Capture the cell that displays the provided text and extract its [X, Y] central coordinate. 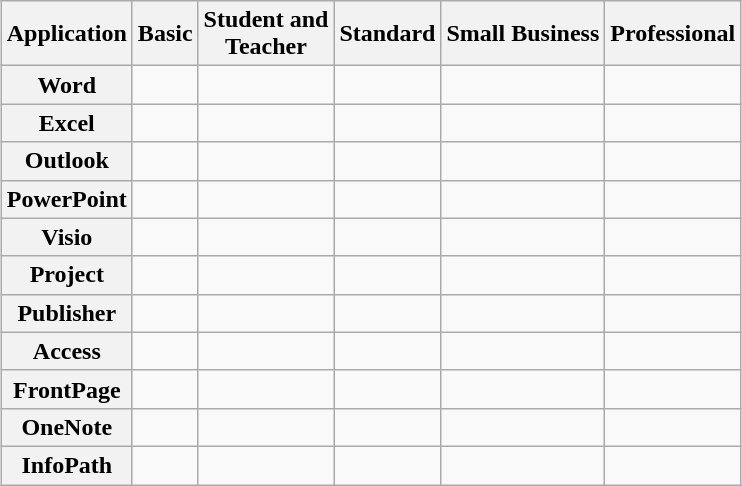
Excel [66, 123]
Word [66, 85]
Application [66, 34]
Standard [388, 34]
Small Business [523, 34]
Basic [165, 34]
Project [66, 275]
Outlook [66, 161]
Access [66, 351]
Professional [673, 34]
InfoPath [66, 465]
Visio [66, 237]
FrontPage [66, 389]
OneNote [66, 427]
Student andTeacher [266, 34]
Publisher [66, 313]
PowerPoint [66, 199]
